Return the [x, y] coordinate for the center point of the cell that contains the specified text.  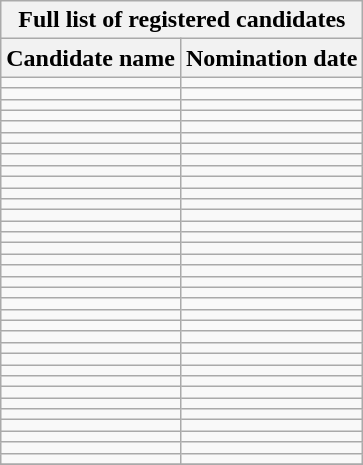
Candidate name [91, 58]
Full list of registered candidates [182, 20]
Nomination date [271, 58]
